Pinpoint the cell where the given text exists, returning its (X, Y) midpoint coordinate. 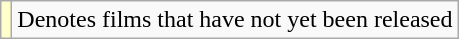
Denotes films that have not yet been released (235, 20)
